Return the [X, Y] coordinate for the center point of the cell that contains the specified text.  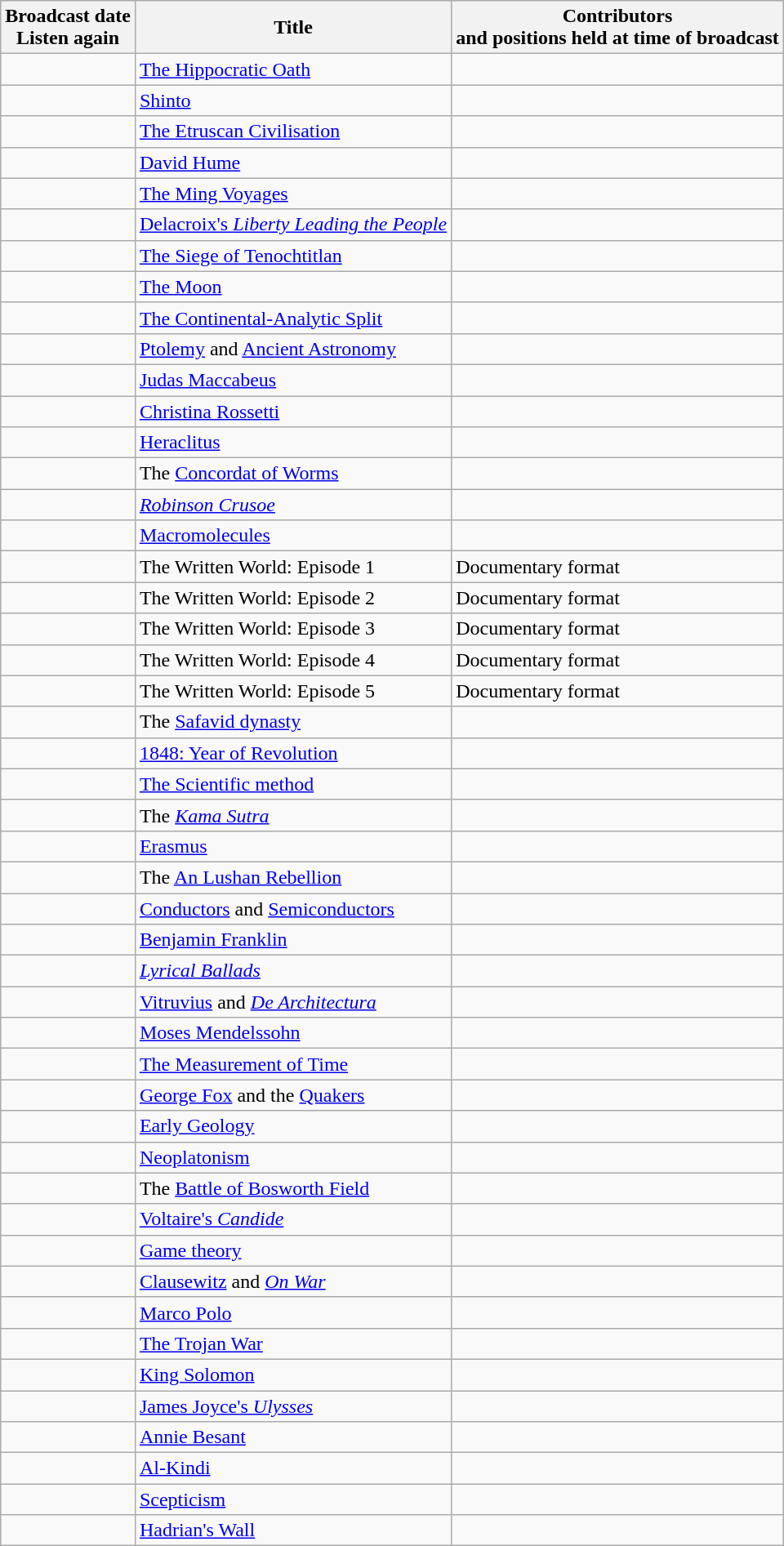
The Etruscan Civilisation [292, 131]
The Concordat of Worms [292, 474]
Heraclitus [292, 443]
Conductors and Semiconductors [292, 909]
The Kama Sutra [292, 815]
Scepticism [292, 1499]
The Written World: Episode 3 [292, 629]
The Battle of Bosworth Field [292, 1188]
Broadcast date Listen again [69, 28]
James Joyce's Ulysses [292, 1406]
Al-Kindi [292, 1468]
The Safavid dynasty [292, 722]
King Solomon [292, 1374]
Robinson Crusoe [292, 505]
Delacroix's Liberty Leading the People [292, 225]
Lyrical Ballads [292, 971]
The Ming Voyages [292, 194]
The Moon [292, 287]
The Hippocratic Oath [292, 69]
Marco Polo [292, 1312]
Ptolemy and Ancient Astronomy [292, 349]
1848: Year of Revolution [292, 753]
The An Lushan Rebellion [292, 877]
Erasmus [292, 846]
The Trojan War [292, 1343]
The Written World: Episode 2 [292, 598]
The Written World: Episode 4 [292, 660]
Contributors and positions held at time of broadcast [617, 28]
The Written World: Episode 5 [292, 691]
The Measurement of Time [292, 1064]
Neoplatonism [292, 1157]
The Scientific method [292, 784]
Title [292, 28]
The Continental-Analytic Split [292, 318]
The Siege of Tenochtitlan [292, 256]
Annie Besant [292, 1437]
Clausewitz and On War [292, 1281]
Benjamin Franklin [292, 940]
Shinto [292, 100]
Judas Maccabeus [292, 380]
David Hume [292, 163]
The Written World: Episode 1 [292, 567]
Voltaire's Candide [292, 1219]
Early Geology [292, 1126]
Vitruvius and De Architectura [292, 1002]
Moses Mendelssohn [292, 1033]
Macromolecules [292, 536]
Christina Rossetti [292, 411]
Game theory [292, 1250]
George Fox and the Quakers [292, 1095]
Hadrian's Wall [292, 1530]
